Return (X, Y) of the center of cell containing provided text 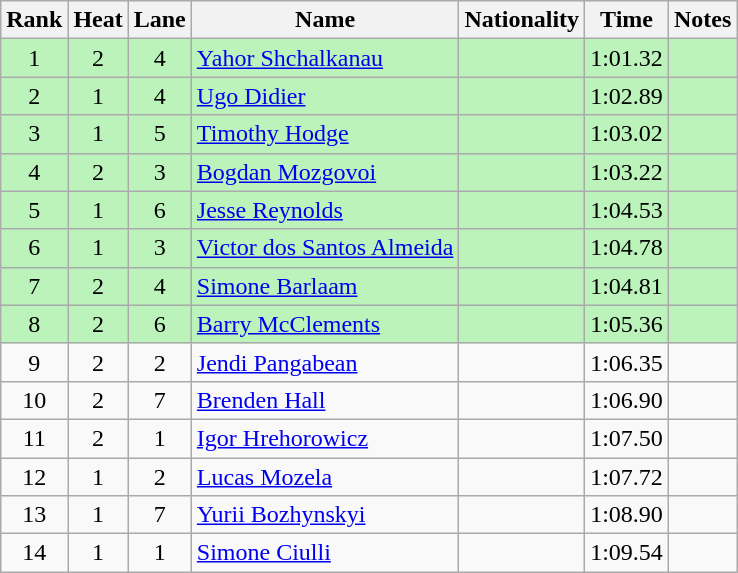
Ugo Didier (325, 96)
Heat (98, 20)
Lucas Mozela (325, 477)
10 (34, 400)
1:01.32 (627, 58)
Yahor Shchalkanau (325, 58)
Name (325, 20)
1:04.78 (627, 248)
Simone Barlaam (325, 286)
1:09.54 (627, 553)
Time (627, 20)
1:04.53 (627, 210)
Simone Ciulli (325, 553)
Rank (34, 20)
13 (34, 515)
Victor dos Santos Almeida (325, 248)
Barry McClements (325, 324)
1:04.81 (627, 286)
Brenden Hall (325, 400)
Notes (702, 20)
1:03.02 (627, 134)
1:07.72 (627, 477)
Timothy Hodge (325, 134)
14 (34, 553)
8 (34, 324)
1:06.35 (627, 362)
Lane (160, 20)
Yurii Bozhynskyi (325, 515)
1:05.36 (627, 324)
11 (34, 438)
1:02.89 (627, 96)
Bogdan Mozgovoi (325, 172)
12 (34, 477)
Igor Hrehorowicz (325, 438)
1:03.22 (627, 172)
9 (34, 362)
1:08.90 (627, 515)
Jendi Pangabean (325, 362)
Nationality (522, 20)
Jesse Reynolds (325, 210)
1:07.50 (627, 438)
1:06.90 (627, 400)
